For the text-containing cell, return its midpoint in (X, Y) coordinate format. 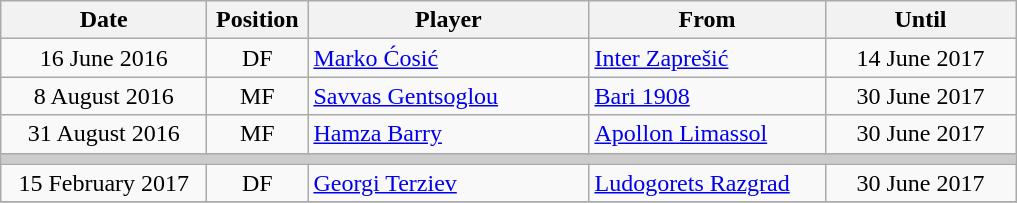
Until (920, 20)
Position (258, 20)
Date (104, 20)
Player (448, 20)
Apollon Limassol (707, 134)
31 August 2016 (104, 134)
Inter Zaprešić (707, 58)
14 June 2017 (920, 58)
From (707, 20)
Hamza Barry (448, 134)
Bari 1908 (707, 96)
Ludogorets Razgrad (707, 183)
15 February 2017 (104, 183)
16 June 2016 (104, 58)
8 August 2016 (104, 96)
Georgi Terziev (448, 183)
Savvas Gentsoglou (448, 96)
Marko Ćosić (448, 58)
